Provide the [X, Y] coordinate of the cell's center where the given text is located.  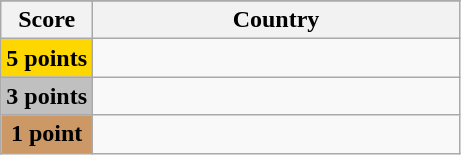
Score [47, 20]
3 points [47, 96]
5 points [47, 58]
Country [276, 20]
1 point [47, 134]
